Scan for the cell matching the given text and deliver its (x, y) coordinate at center. 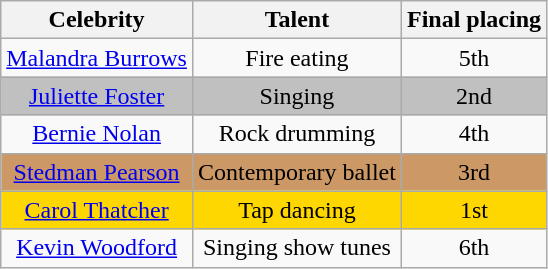
4th (474, 134)
Carol Thatcher (97, 210)
Singing show tunes (296, 248)
2nd (474, 96)
Talent (296, 20)
Juliette Foster (97, 96)
Final placing (474, 20)
Contemporary ballet (296, 172)
Fire eating (296, 58)
Celebrity (97, 20)
Malandra Burrows (97, 58)
3rd (474, 172)
Bernie Nolan (97, 134)
Rock drumming (296, 134)
Singing (296, 96)
6th (474, 248)
Stedman Pearson (97, 172)
Tap dancing (296, 210)
5th (474, 58)
Kevin Woodford (97, 248)
1st (474, 210)
